Output the [X, Y] coordinate of the center of the cell containing the given text.  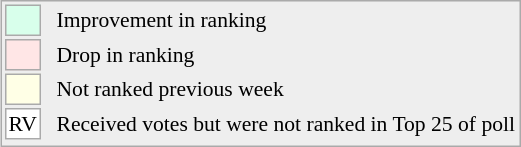
Not ranked previous week [286, 90]
Received votes but were not ranked in Top 25 of poll [286, 124]
Drop in ranking [286, 55]
RV [23, 124]
Improvement in ranking [286, 20]
